From the cell containing the given text, extract its center point as (x, y) coordinate. 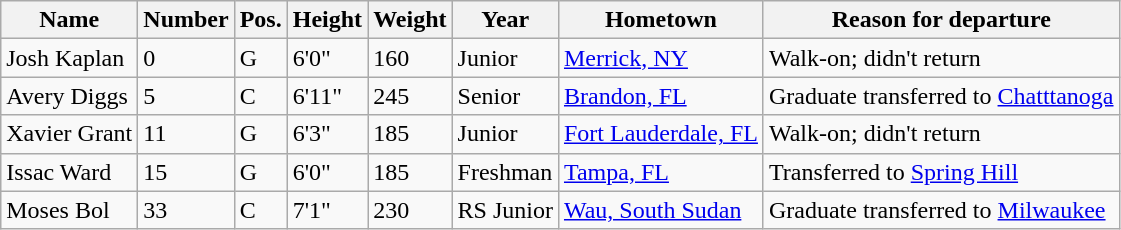
Graduate transferred to Chatttanoga (941, 96)
6'11" (327, 96)
Senior (505, 96)
Freshman (505, 172)
15 (186, 172)
Graduate transferred to Milwaukee (941, 210)
Transferred to Spring Hill (941, 172)
Issac Ward (70, 172)
Moses Bol (70, 210)
Number (186, 20)
Hometown (660, 20)
Wau, South Sudan (660, 210)
Name (70, 20)
5 (186, 96)
245 (410, 96)
Pos. (260, 20)
Weight (410, 20)
Reason for departure (941, 20)
Merrick, NY (660, 58)
Josh Kaplan (70, 58)
Height (327, 20)
RS Junior (505, 210)
Year (505, 20)
160 (410, 58)
Xavier Grant (70, 134)
230 (410, 210)
11 (186, 134)
Avery Diggs (70, 96)
33 (186, 210)
Fort Lauderdale, FL (660, 134)
0 (186, 58)
Tampa, FL (660, 172)
Brandon, FL (660, 96)
6'3" (327, 134)
7'1" (327, 210)
